Identify which cell holds the provided text, then report its (x, y) central coordinate. 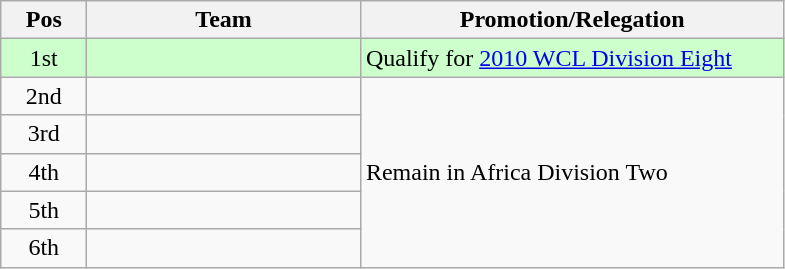
Qualify for 2010 WCL Division Eight (572, 58)
4th (44, 172)
Team (224, 20)
Promotion/Relegation (572, 20)
3rd (44, 134)
2nd (44, 96)
6th (44, 248)
Pos (44, 20)
5th (44, 210)
Remain in Africa Division Two (572, 172)
1st (44, 58)
